Determine the [x, y] coordinate at the center of the cell enclosing the given text.  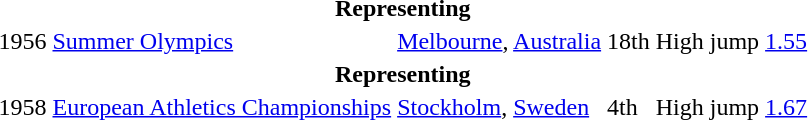
Melbourne, Australia [500, 41]
Summer Olympics [222, 41]
High jump [707, 41]
18th [629, 41]
